Determine the (x, y) coordinate at the center of the cell enclosing the given text.  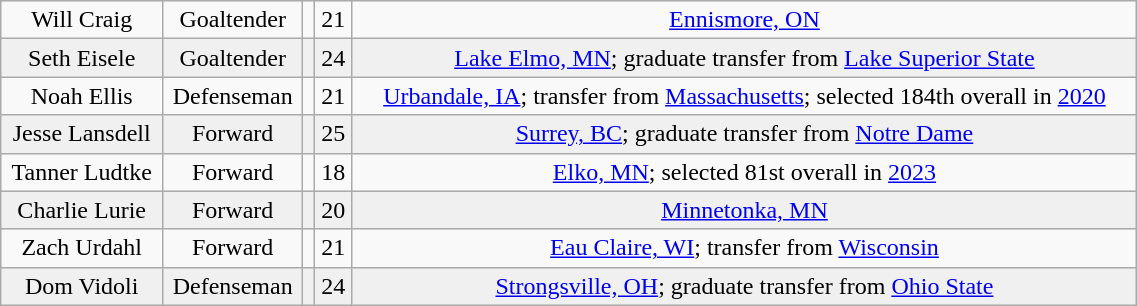
Jesse Lansdell (82, 134)
Eau Claire, WI; transfer from Wisconsin (744, 248)
Noah Ellis (82, 96)
Charlie Lurie (82, 210)
Ennismore, ON (744, 20)
Surrey, BC; graduate transfer from Notre Dame (744, 134)
Zach Urdahl (82, 248)
Elko, MN; selected 81st overall in 2023 (744, 172)
25 (334, 134)
Seth Eisele (82, 58)
Minnetonka, MN (744, 210)
Lake Elmo, MN; graduate transfer from Lake Superior State (744, 58)
Dom Vidoli (82, 286)
20 (334, 210)
Strongsville, OH; graduate transfer from Ohio State (744, 286)
Urbandale, IA; transfer from Massachusetts; selected 184th overall in 2020 (744, 96)
Tanner Ludtke (82, 172)
18 (334, 172)
Will Craig (82, 20)
